Search for the cell housing the specified text and yield its [X, Y] center coordinate. 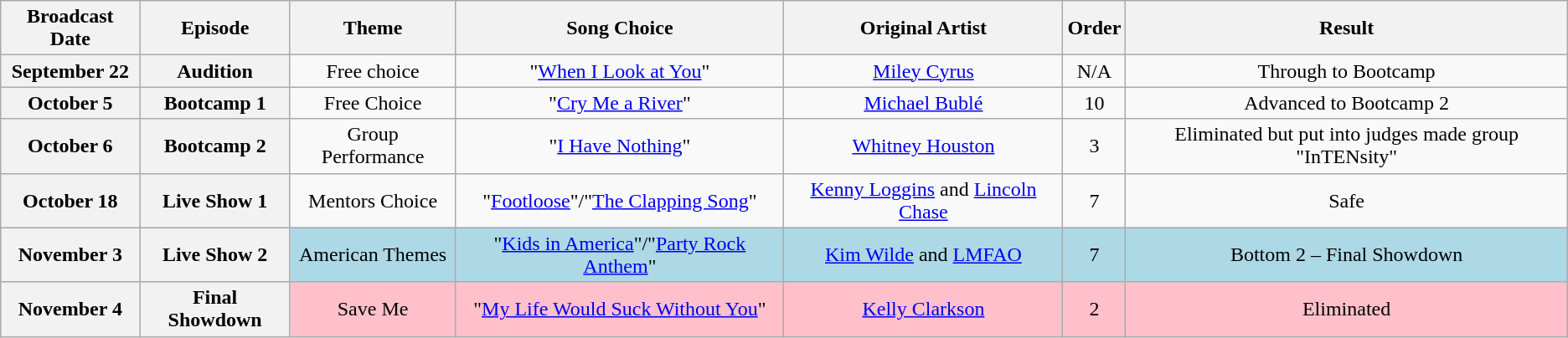
Audition [214, 71]
Miley Cyrus [923, 71]
Kelly Clarkson [923, 310]
October 6 [70, 146]
Whitney Houston [923, 146]
Bootcamp 1 [214, 103]
October 18 [70, 201]
"Kids in America"/"Party Rock Anthem" [620, 254]
"Footloose"/"The Clapping Song" [620, 201]
Eliminated [1347, 310]
N/A [1094, 71]
Mentors Choice [373, 201]
American Themes [373, 254]
Final Showdown [214, 310]
Free Choice [373, 103]
Bootcamp 2 [214, 146]
"My Life Would Suck Without You" [620, 310]
Original Artist [923, 28]
"Cry Me a River" [620, 103]
Song Choice [620, 28]
3 [1094, 146]
Episode [214, 28]
Safe [1347, 201]
Live Show 1 [214, 201]
"When I Look at You" [620, 71]
"I Have Nothing" [620, 146]
October 5 [70, 103]
Live Show 2 [214, 254]
Advanced to Bootcamp 2 [1347, 103]
Through to Bootcamp [1347, 71]
Eliminated but put into judges made group "InTENsity" [1347, 146]
Michael Bublé [923, 103]
September 22 [70, 71]
Bottom 2 – Final Showdown [1347, 254]
Save Me [373, 310]
Result [1347, 28]
Kim Wilde and LMFAO [923, 254]
Kenny Loggins and Lincoln Chase [923, 201]
10 [1094, 103]
November 4 [70, 310]
Broadcast Date [70, 28]
Order [1094, 28]
Free choice [373, 71]
Theme [373, 28]
Group Performance [373, 146]
November 3 [70, 254]
2 [1094, 310]
